Pinpoint the cell where the given text exists, returning its (x, y) midpoint coordinate. 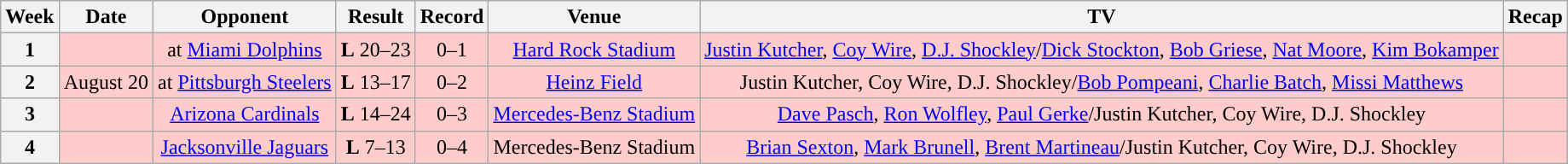
Record (452, 17)
Hard Rock Stadium (594, 50)
L 20–23 (375, 50)
L 14–24 (375, 114)
Heinz Field (594, 82)
L 7–13 (375, 147)
Jacksonville Jaguars (246, 147)
4 (30, 147)
at Pittsburgh Steelers (246, 82)
1 (30, 50)
Opponent (246, 17)
0–4 (452, 147)
Result (375, 17)
Justin Kutcher, Coy Wire, D.J. Shockley/Dick Stockton, Bob Griese, Nat Moore, Kim Bokamper (1102, 50)
3 (30, 114)
August 20 (106, 82)
TV (1102, 17)
2 (30, 82)
Week (30, 17)
Recap (1535, 17)
Justin Kutcher, Coy Wire, D.J. Shockley/Bob Pompeani, Charlie Batch, Missi Matthews (1102, 82)
L 13–17 (375, 82)
Venue (594, 17)
Arizona Cardinals (246, 114)
Date (106, 17)
Dave Pasch, Ron Wolfley, Paul Gerke/Justin Kutcher, Coy Wire, D.J. Shockley (1102, 114)
at Miami Dolphins (246, 50)
0–2 (452, 82)
0–3 (452, 114)
0–1 (452, 50)
Brian Sexton, Mark Brunell, Brent Martineau/Justin Kutcher, Coy Wire, D.J. Shockley (1102, 147)
